Determine the (X, Y) coordinate at the center of the cell enclosing the given text.  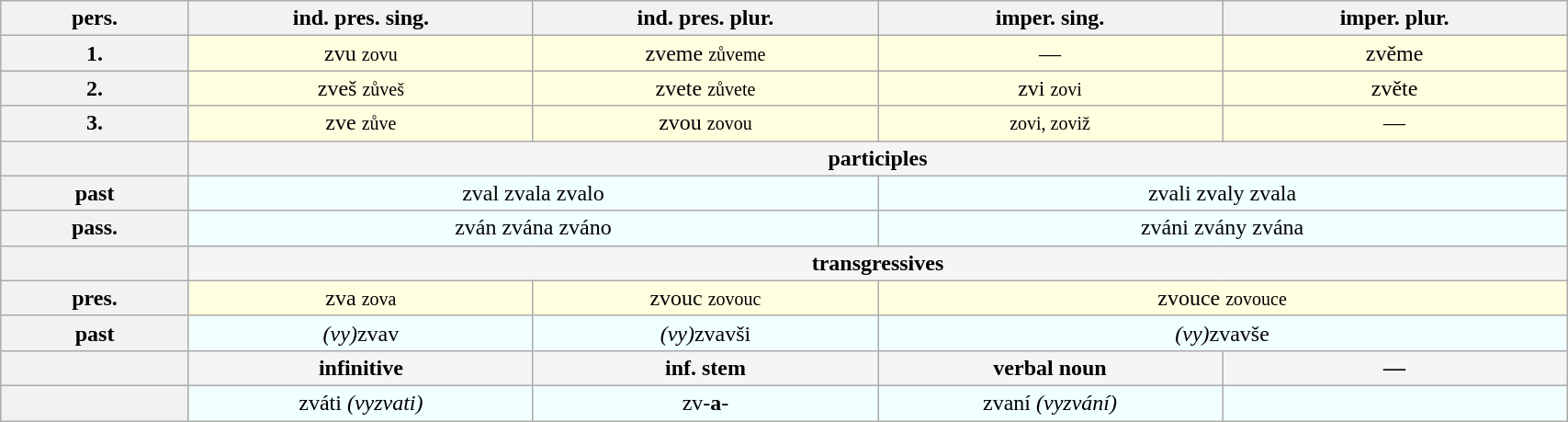
zvou zovou (705, 123)
zváni zvány zvána (1223, 228)
zvouce zovouce (1223, 298)
zval zvala zvalo (533, 193)
zvi zovi (1051, 88)
pass. (96, 228)
(vy)zvavši (705, 333)
pers. (96, 18)
ind. pres. plur. (705, 18)
zvu zovu (360, 53)
zvouc zovouc (705, 298)
zve zůve (360, 123)
(vy)zvav (360, 333)
1. (96, 53)
2. (96, 88)
(vy)zvavše (1223, 333)
infinitive (360, 368)
zvaní (vyzvání) (1051, 403)
verbal noun (1051, 368)
zvete zůvete (705, 88)
zveme zůveme (705, 53)
zveš zůveš (360, 88)
zvěte (1394, 88)
participles (877, 158)
zvěme (1394, 53)
zv-a- (705, 403)
zva zova (360, 298)
zvali zvaly zvala (1223, 193)
zváti (vyzvati) (360, 403)
3. (96, 123)
zovi, zoviž (1051, 123)
transgressives (877, 263)
inf. stem (705, 368)
ind. pres. sing. (360, 18)
zván zvána zváno (533, 228)
pres. (96, 298)
imper. sing. (1051, 18)
imper. plur. (1394, 18)
